Find where the given text appears and provide that cell's center as [X, Y] coordinate. 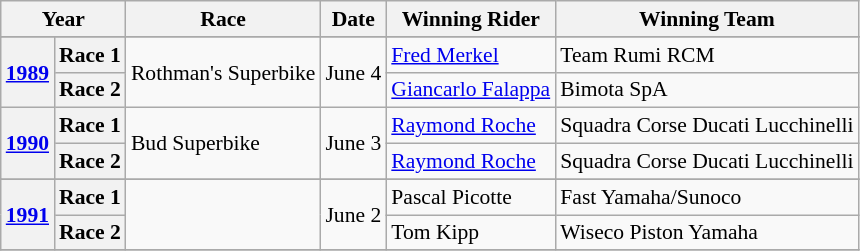
June 4 [353, 72]
Bimota SpA [706, 90]
Fred Merkel [470, 55]
June 2 [353, 214]
Tom Kipp [470, 233]
1990 [28, 144]
Date [353, 19]
Fast Yamaha/Sunoco [706, 197]
Year [64, 19]
Race [223, 19]
Rothman's Superbike [223, 72]
June 3 [353, 144]
Wiseco Piston Yamaha [706, 233]
Winning Team [706, 19]
Winning Rider [470, 19]
Team Rumi RCM [706, 55]
Pascal Picotte [470, 197]
Bud Superbike [223, 144]
1989 [28, 72]
Giancarlo Falappa [470, 90]
1991 [28, 214]
